For the text-containing cell, return its midpoint in (X, Y) coordinate format. 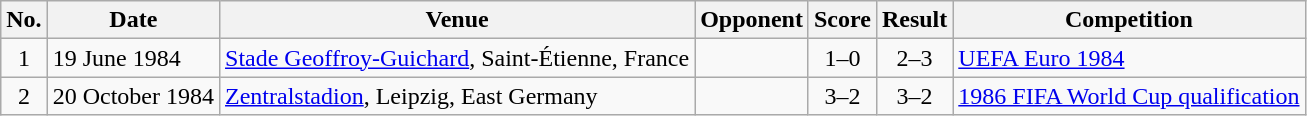
Venue (458, 20)
1 (24, 58)
Result (914, 20)
No. (24, 20)
Opponent (752, 20)
Stade Geoffroy-Guichard, Saint-Étienne, France (458, 58)
2–3 (914, 58)
1986 FIFA World Cup qualification (1129, 96)
UEFA Euro 1984 (1129, 58)
Date (133, 20)
Score (842, 20)
Competition (1129, 20)
2 (24, 96)
20 October 1984 (133, 96)
Zentralstadion, Leipzig, East Germany (458, 96)
19 June 1984 (133, 58)
1–0 (842, 58)
